Detect which cell encompasses the target text, then output its (X, Y) center coordinate. 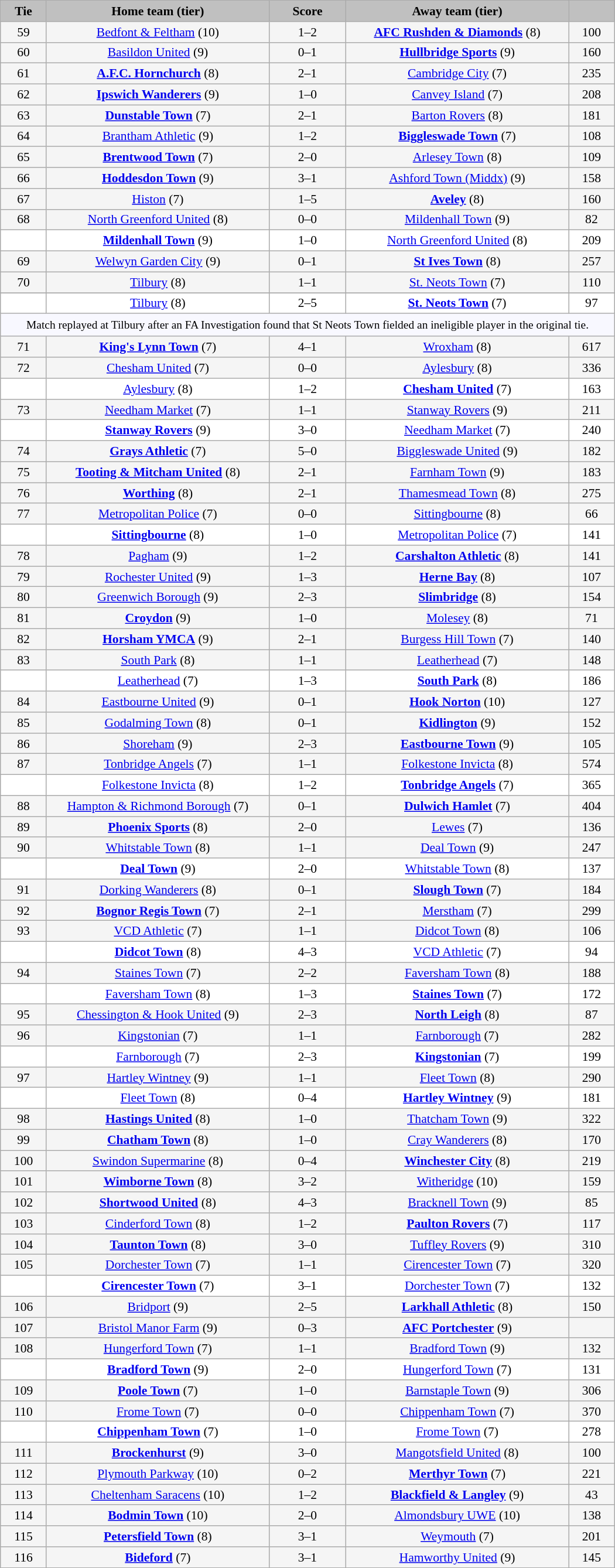
Chessington & Hook United (9) (158, 1015)
Carshalton Athletic (8) (457, 556)
183 (592, 472)
Barnstaple Town (9) (457, 1391)
Dulwich Hamlet (7) (457, 806)
Hook Norton (10) (457, 702)
Phoenix Sports (8) (158, 827)
170 (592, 1140)
Chatham Town (8) (158, 1140)
2–2 (307, 973)
0–2 (307, 1474)
136 (592, 827)
5–0 (307, 452)
64 (23, 136)
158 (592, 178)
Grays Athletic (7) (158, 452)
Horsham YMCA (9) (158, 640)
Thamesmead Town (8) (457, 493)
Larkhall Athletic (8) (457, 1307)
188 (592, 973)
310 (592, 1245)
70 (23, 282)
Croydon (9) (158, 619)
73 (23, 410)
Ipswich Wanderers (9) (158, 95)
Ashford Town (Middx) (9) (457, 178)
65 (23, 158)
Worthing (8) (158, 493)
Hastings United (8) (158, 1119)
275 (592, 493)
Burgess Hill Town (7) (457, 640)
98 (23, 1119)
Slough Town (7) (457, 890)
96 (23, 1036)
Tie (23, 11)
93 (23, 931)
Basildon United (9) (158, 53)
Taunton Town (8) (158, 1245)
Farnham Town (9) (457, 472)
320 (592, 1265)
Score (307, 11)
Away team (tier) (457, 11)
Tuffley Rovers (9) (457, 1245)
365 (592, 785)
99 (23, 1140)
131 (592, 1369)
Barton Rovers (8) (457, 115)
61 (23, 74)
AFC Rushden & Diamonds (8) (457, 32)
Slimbridge (8) (457, 597)
Match replayed at Tilbury after an FA Investigation found that St Neots Town fielded an ineligible player in the original tie. (307, 326)
186 (592, 681)
Thatcham Town (9) (457, 1119)
116 (23, 1557)
Petersfield Town (8) (158, 1536)
67 (23, 199)
Bognor Regis Town (7) (158, 911)
114 (23, 1516)
336 (592, 368)
Bristol Manor Farm (9) (158, 1328)
3–2 (307, 1182)
184 (592, 890)
152 (592, 723)
89 (23, 827)
113 (23, 1495)
115 (23, 1536)
Biggleswade Town (7) (457, 136)
62 (23, 95)
104 (23, 1245)
Rochester United (9) (158, 577)
404 (592, 806)
Cambridge City (7) (457, 74)
199 (592, 1057)
Eastbourne United (9) (158, 702)
Histon (7) (158, 199)
127 (592, 702)
208 (592, 95)
154 (592, 597)
79 (23, 577)
Wimborne Town (8) (158, 1182)
Pagham (9) (158, 556)
Wroxham (8) (457, 347)
145 (592, 1557)
247 (592, 848)
290 (592, 1078)
Bideford (7) (158, 1557)
Hullbridge Sports (9) (457, 53)
Kidlington (9) (457, 723)
St Ives Town (8) (457, 262)
59 (23, 32)
Arlesey Town (8) (457, 158)
75 (23, 472)
137 (592, 869)
150 (592, 1307)
201 (592, 1536)
Winchester City (8) (457, 1161)
Cray Wanderers (8) (457, 1140)
211 (592, 410)
Merstham (7) (457, 911)
Lewes (7) (457, 827)
Weymouth (7) (457, 1536)
Brentwood Town (7) (158, 158)
574 (592, 764)
Plymouth Parkway (10) (158, 1474)
257 (592, 262)
111 (23, 1453)
182 (592, 452)
Aveley (8) (457, 199)
88 (23, 806)
81 (23, 619)
Molesey (8) (457, 619)
Bridport (9) (158, 1307)
235 (592, 74)
Godalming Town (8) (158, 723)
43 (592, 1495)
84 (23, 702)
Tooting & Mitcham United (8) (158, 472)
112 (23, 1474)
83 (23, 660)
299 (592, 911)
Brantham Athletic (9) (158, 136)
Almondsbury UWE (10) (457, 1516)
King's Lynn Town (7) (158, 347)
76 (23, 493)
Merthyr Town (7) (457, 1474)
Bracknell Town (9) (457, 1203)
Biggleswade United (9) (457, 452)
Shoreham (9) (158, 744)
91 (23, 890)
63 (23, 115)
Eastbourne Town (9) (457, 744)
138 (592, 1516)
322 (592, 1119)
209 (592, 241)
Greenwich Borough (9) (158, 597)
163 (592, 389)
Shortwood United (8) (158, 1203)
617 (592, 347)
Herne Bay (8) (457, 577)
72 (23, 368)
A.F.C. Hornchurch (8) (158, 74)
Bodmin Town (10) (158, 1516)
Poole Town (7) (158, 1391)
Home team (tier) (158, 11)
103 (23, 1224)
90 (23, 848)
80 (23, 597)
278 (592, 1432)
Bedfont & Feltham (10) (158, 32)
140 (592, 640)
74 (23, 452)
Cinderford Town (8) (158, 1224)
Dorking Wanderers (8) (158, 890)
68 (23, 220)
95 (23, 1015)
148 (592, 660)
282 (592, 1036)
92 (23, 911)
Cheltenham Saracens (10) (158, 1495)
AFC Portchester (9) (457, 1328)
172 (592, 994)
102 (23, 1203)
306 (592, 1391)
Blackfield & Langley (9) (457, 1495)
4–1 (307, 347)
86 (23, 744)
Welwyn Garden City (9) (158, 262)
117 (592, 1224)
78 (23, 556)
0–3 (307, 1328)
North Leigh (8) (457, 1015)
240 (592, 431)
Hamworthy United (9) (457, 1557)
Paulton Rovers (7) (457, 1224)
69 (23, 262)
221 (592, 1474)
219 (592, 1161)
101 (23, 1182)
Canvey Island (7) (457, 95)
1–5 (307, 199)
Dunstable Town (7) (158, 115)
60 (23, 53)
Hoddesdon Town (9) (158, 178)
Witheridge (10) (457, 1182)
77 (23, 514)
Hampton & Richmond Borough (7) (158, 806)
Mangotsfield United (8) (457, 1453)
Brockenhurst (9) (158, 1453)
370 (592, 1412)
Swindon Supermarine (8) (158, 1161)
159 (592, 1182)
